Extract the (x, y) coordinate from the center of the cell holding the provided text.  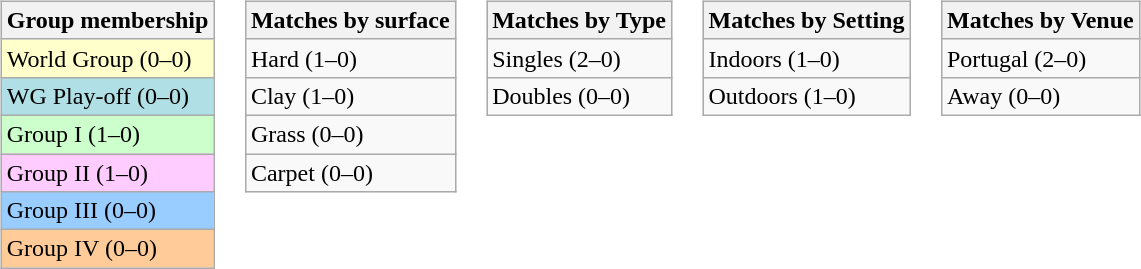
Clay (1–0) (350, 96)
Carpet (0–0) (350, 173)
Singles (2–0) (580, 58)
Group III (0–0) (108, 211)
Matches by Setting (806, 20)
Hard (1–0) (350, 58)
Indoors (1–0) (806, 58)
Away (0–0) (1040, 96)
WG Play-off (0–0) (108, 96)
Matches by surface (350, 20)
Portugal (2–0) (1040, 58)
Outdoors (1–0) (806, 96)
Doubles (0–0) (580, 96)
Group IV (0–0) (108, 249)
Matches by Type (580, 20)
Group I (1–0) (108, 134)
Grass (0–0) (350, 134)
Matches by Venue (1040, 20)
Group membership (108, 20)
World Group (0–0) (108, 58)
Group II (1–0) (108, 173)
